Return [x, y] of the center of cell containing provided text 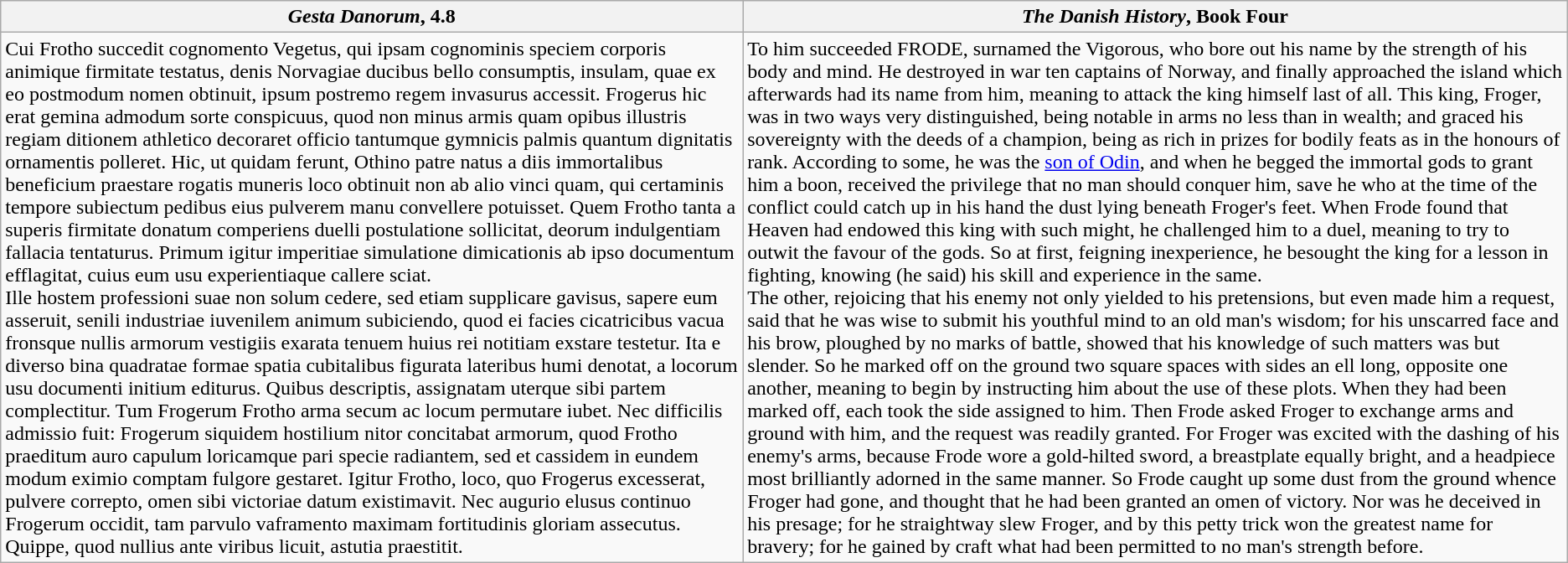
The Danish History, Book Four [1156, 17]
Gesta Danorum, 4.8 [372, 17]
